Identify which cell holds the provided text, then report its (x, y) central coordinate. 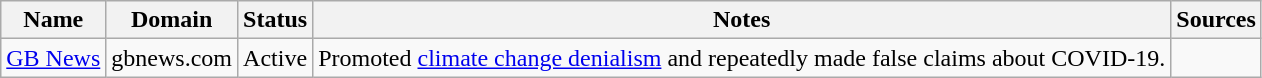
Sources (1216, 20)
Active (276, 58)
Notes (742, 20)
GB News (54, 58)
Status (276, 20)
Name (54, 20)
Promoted climate change denialism and repeatedly made false claims about COVID-19. (742, 58)
Domain (172, 20)
gbnews.com (172, 58)
